Find where the given text appears and provide that cell's center as (X, Y) coordinate. 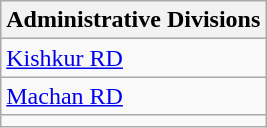
Administrative Divisions (134, 20)
Machan RD (134, 96)
Kishkur RD (134, 58)
